For the text-containing cell, return its midpoint in (x, y) coordinate format. 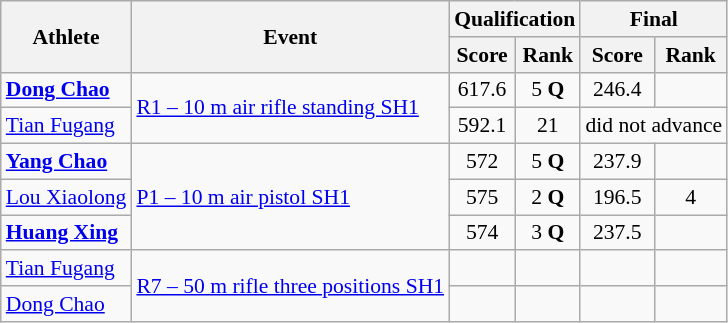
21 (548, 126)
246.4 (617, 90)
196.5 (617, 197)
3 Q (548, 233)
2 Q (548, 197)
did not advance (654, 126)
P1 – 10 m air pistol SH1 (290, 198)
617.6 (482, 90)
592.1 (482, 126)
Lou Xiaolong (66, 197)
Final (654, 19)
Event (290, 36)
572 (482, 162)
575 (482, 197)
574 (482, 233)
Athlete (66, 36)
Yang Chao (66, 162)
R7 – 50 m rifle three positions SH1 (290, 286)
237.9 (617, 162)
R1 – 10 m air rifle standing SH1 (290, 108)
4 (690, 197)
Huang Xing (66, 233)
237.5 (617, 233)
Qualification (514, 19)
